Locate the cell with the specified text and output its (X, Y) center coordinate. 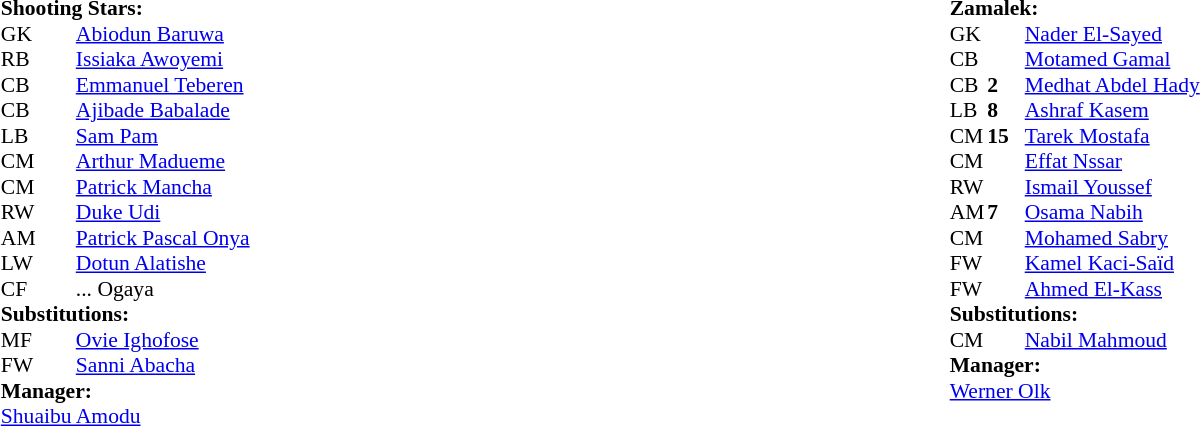
Dotun Alatishe (163, 263)
7 (1006, 213)
Ashraf Kasem (1112, 111)
Werner Olk (1075, 391)
RB (20, 59)
... Ogaya (163, 289)
Abiodun Baruwa (163, 34)
Mohamed Sabry (1112, 238)
LW (20, 263)
8 (1006, 111)
Motamed Gamal (1112, 59)
Nader El-Sayed (1112, 34)
15 (1006, 136)
Patrick Mancha (163, 187)
Emmanuel Teberen (163, 85)
Ajibade Babalade (163, 111)
2 (1006, 85)
Issiaka Awoyemi (163, 59)
Kamel Kaci-Saïd (1112, 263)
Effat Nssar (1112, 161)
CF (20, 289)
Ovie Ighofose (163, 340)
Ismail Youssef (1112, 187)
Duke Udi (163, 213)
Sam Pam (163, 136)
Nabil Mahmoud (1112, 340)
MF (20, 340)
Sanni Abacha (163, 365)
Ahmed El-Kass (1112, 289)
Tarek Mostafa (1112, 136)
Osama Nabih (1112, 213)
Medhat Abdel Hady (1112, 85)
Arthur Madueme (163, 161)
Patrick Pascal Onya (163, 238)
